Pinpoint the cell where the given text exists, returning its (X, Y) midpoint coordinate. 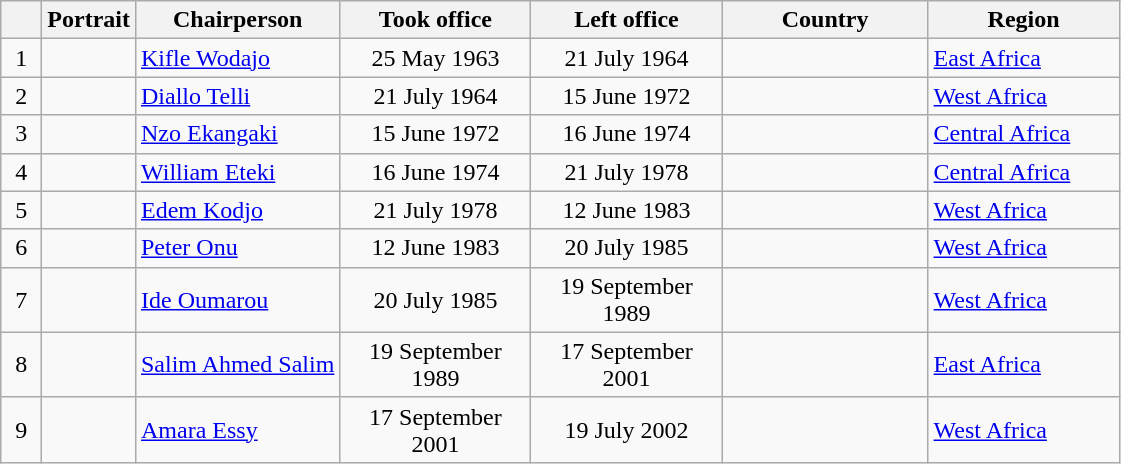
Left office (626, 20)
William Eteki (237, 172)
Peter Onu (237, 248)
Took office (436, 20)
4 (22, 172)
19 July 2002 (626, 430)
Kifle Wodajo (237, 58)
Portrait (89, 20)
Edem Kodjo (237, 210)
Amara Essy (237, 430)
Nzo Ekangaki (237, 134)
7 (22, 300)
Salim Ahmed Salim (237, 364)
8 (22, 364)
Country (825, 20)
5 (22, 210)
Region (1024, 20)
25 May 1963 (436, 58)
9 (22, 430)
2 (22, 96)
3 (22, 134)
Ide Oumarou (237, 300)
Chairperson (237, 20)
6 (22, 248)
Diallo Telli (237, 96)
1 (22, 58)
